Locate the cell with the specified text and output its [X, Y] center coordinate. 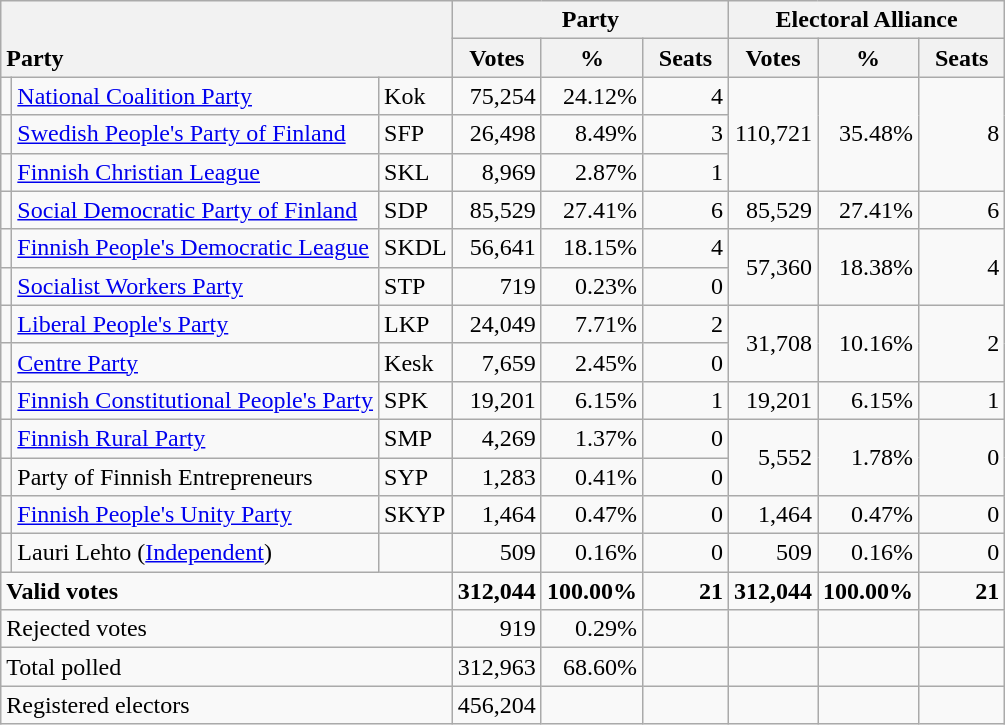
1.37% [592, 438]
18.38% [868, 267]
Total polled [227, 667]
STP [416, 286]
18.15% [592, 248]
8.49% [592, 134]
56,641 [496, 248]
24.12% [592, 96]
Electoral Alliance [866, 20]
8,969 [496, 172]
Valid votes [227, 591]
SKDL [416, 248]
SKL [416, 172]
Centre Party [196, 362]
4,269 [496, 438]
1,283 [496, 477]
Party of Finnish Entrepreneurs [196, 477]
Liberal People's Party [196, 324]
919 [496, 629]
SMP [416, 438]
2.87% [592, 172]
35.48% [868, 134]
Social Democratic Party of Finland [196, 210]
Socialist Workers Party [196, 286]
110,721 [772, 134]
10.16% [868, 343]
75,254 [496, 96]
24,049 [496, 324]
Finnish Constitutional People's Party [196, 400]
68.60% [592, 667]
719 [496, 286]
7,659 [496, 362]
3 [685, 134]
Lauri Lehto (Independent) [196, 553]
2.45% [592, 362]
SKYP [416, 515]
8 [962, 134]
1.78% [868, 457]
0.23% [592, 286]
Kesk [416, 362]
Swedish People's Party of Finland [196, 134]
31,708 [772, 343]
456,204 [496, 705]
Kok [416, 96]
0.41% [592, 477]
7.71% [592, 324]
National Coalition Party [196, 96]
Registered electors [227, 705]
57,360 [772, 267]
312,963 [496, 667]
SFP [416, 134]
SYP [416, 477]
Rejected votes [227, 629]
26,498 [496, 134]
SPK [416, 400]
Finnish Christian League [196, 172]
5,552 [772, 457]
LKP [416, 324]
Finnish Rural Party [196, 438]
Finnish People's Unity Party [196, 515]
Finnish People's Democratic League [196, 248]
SDP [416, 210]
0.29% [592, 629]
